Search for the cell housing the specified text and yield its (X, Y) center coordinate. 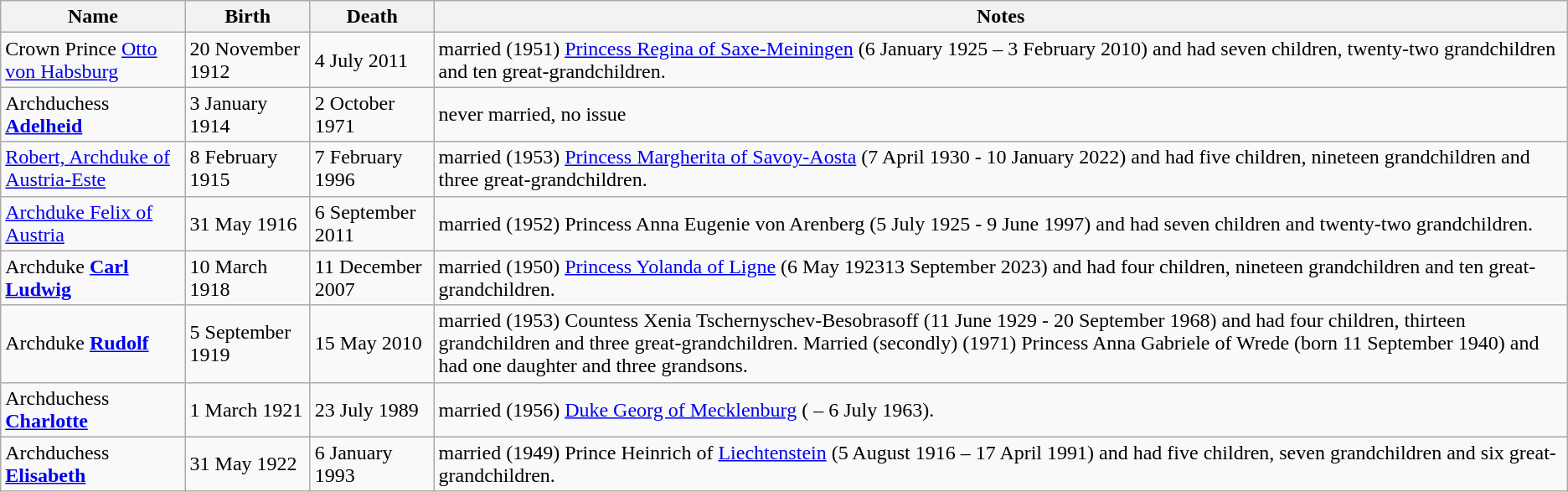
5 September 1919 (248, 344)
married (1950) Princess Yolanda of Ligne (6 May 192313 September 2023) and had four children, nineteen grandchildren and ten great-grandchildren. (1000, 278)
Archduke Felix of Austria (93, 223)
Archduchess Charlotte (93, 409)
10 March 1918 (248, 278)
8 February 1915 (248, 169)
4 July 2011 (372, 60)
married (1952) Princess Anna Eugenie von Arenberg (5 July 1925 - 9 June 1997) and had seven children and twenty-two grandchildren. (1000, 223)
Archduchess Adelheid (93, 114)
Crown Prince Otto von Habsburg (93, 60)
Name (93, 17)
2 October 1971 (372, 114)
23 July 1989 (372, 409)
7 February 1996 (372, 169)
Archduke Carl Ludwig (93, 278)
Archduchess Elisabeth (93, 464)
Birth (248, 17)
11 December 2007 (372, 278)
married (1956) Duke Georg of Mecklenburg ( – 6 July 1963). (1000, 409)
Robert, Archduke of Austria-Este (93, 169)
1 March 1921 (248, 409)
Death (372, 17)
Archduke Rudolf (93, 344)
31 May 1916 (248, 223)
never married, no issue (1000, 114)
31 May 1922 (248, 464)
6 September 2011 (372, 223)
6 January 1993 (372, 464)
3 January 1914 (248, 114)
Notes (1000, 17)
15 May 2010 (372, 344)
20 November 1912 (248, 60)
